Scan for the cell matching the given text and deliver its [x, y] coordinate at center. 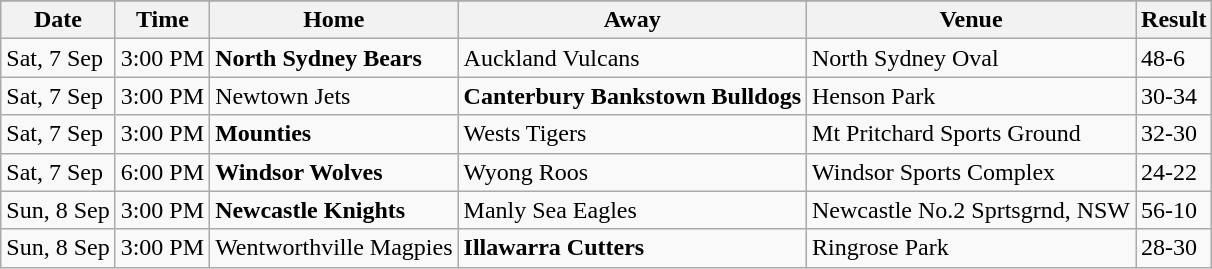
Wests Tigers [632, 134]
Auckland Vulcans [632, 58]
28-30 [1174, 248]
Manly Sea Eagles [632, 210]
Mounties [334, 134]
Ringrose Park [972, 248]
Newcastle No.2 Sprtsgrnd, NSW [972, 210]
Windsor Sports Complex [972, 172]
Venue [972, 20]
Home [334, 20]
Canterbury Bankstown Bulldogs [632, 96]
32-30 [1174, 134]
Wyong Roos [632, 172]
Henson Park [972, 96]
Illawarra Cutters [632, 248]
North Sydney Bears [334, 58]
Wentworthville Magpies [334, 248]
Away [632, 20]
56-10 [1174, 210]
48-6 [1174, 58]
Mt Pritchard Sports Ground [972, 134]
6:00 PM [162, 172]
North Sydney Oval [972, 58]
Windsor Wolves [334, 172]
Date [58, 20]
24-22 [1174, 172]
Newtown Jets [334, 96]
30-34 [1174, 96]
Time [162, 20]
Newcastle Knights [334, 210]
Result [1174, 20]
